Output the [X, Y] coordinate of the center of the cell containing the given text.  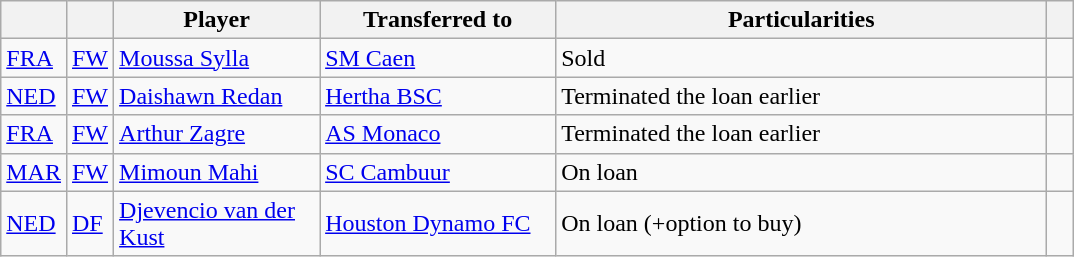
AS Monaco [438, 134]
MAR [34, 172]
Houston Dynamo FC [438, 224]
On loan [802, 172]
DF [90, 224]
Moussa Sylla [217, 58]
Arthur Zagre [217, 134]
Mimoun Mahi [217, 172]
Particularities [802, 20]
SC Cambuur [438, 172]
Djevencio van der Kust [217, 224]
Transferred to [438, 20]
SM Caen [438, 58]
Player [217, 20]
Hertha BSC [438, 96]
Daishawn Redan [217, 96]
On loan (+option to buy) [802, 224]
Sold [802, 58]
